Output the (X, Y) coordinate of the center of the cell containing the given text.  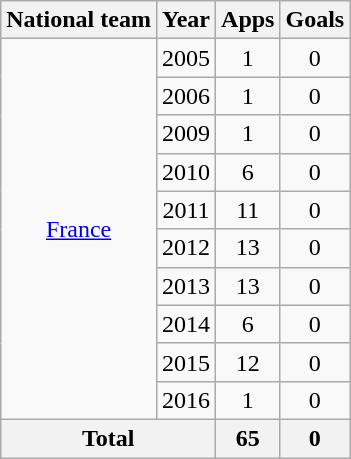
2011 (186, 210)
2010 (186, 172)
11 (248, 210)
2016 (186, 400)
2015 (186, 362)
France (79, 230)
2009 (186, 134)
Goals (315, 20)
2005 (186, 58)
Apps (248, 20)
2013 (186, 286)
2014 (186, 324)
2012 (186, 248)
National team (79, 20)
2006 (186, 96)
12 (248, 362)
Year (186, 20)
Total (108, 438)
65 (248, 438)
